Locate the cell with the specified text and output its (X, Y) center coordinate. 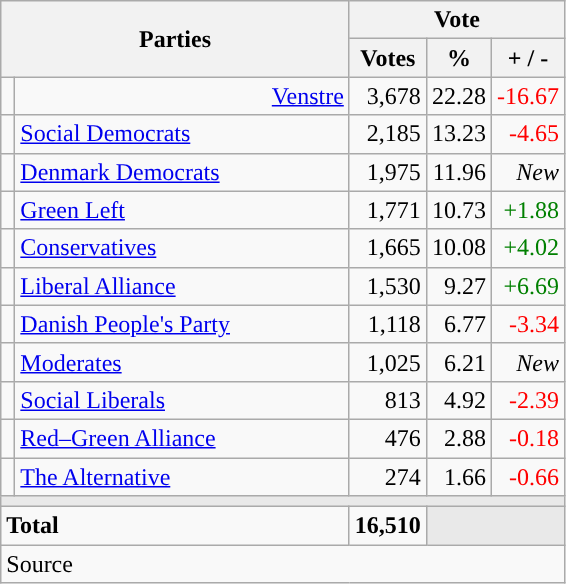
9.27 (458, 286)
-0.18 (528, 438)
Social Democrats (182, 134)
The Alternative (182, 477)
Denmark Democrats (182, 172)
-16.67 (528, 96)
1,118 (388, 324)
-4.65 (528, 134)
Vote (456, 20)
Social Liberals (182, 400)
+ / - (528, 58)
Danish People's Party (182, 324)
3,678 (388, 96)
+6.69 (528, 286)
10.08 (458, 248)
1,975 (388, 172)
13.23 (458, 134)
6.77 (458, 324)
1,771 (388, 210)
813 (388, 400)
1.66 (458, 477)
+1.88 (528, 210)
Conservatives (182, 248)
16,510 (388, 526)
Total (176, 526)
274 (388, 477)
22.28 (458, 96)
11.96 (458, 172)
1,025 (388, 362)
6.21 (458, 362)
Moderates (182, 362)
476 (388, 438)
4.92 (458, 400)
2,185 (388, 134)
2.88 (458, 438)
-3.34 (528, 324)
Red–Green Alliance (182, 438)
Parties (176, 39)
-0.66 (528, 477)
10.73 (458, 210)
Venstre (182, 96)
-2.39 (528, 400)
Green Left (182, 210)
+4.02 (528, 248)
Votes (388, 58)
Source (283, 564)
% (458, 58)
Liberal Alliance (182, 286)
1,665 (388, 248)
1,530 (388, 286)
